Identify which cell holds the provided text, then report its [x, y] central coordinate. 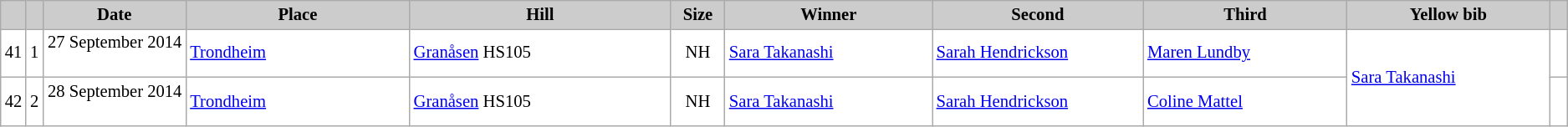
Second [1038, 14]
41 [13, 53]
Maren Lundby [1245, 53]
28 September 2014 [114, 101]
27 September 2014 [114, 53]
Hill [540, 14]
Coline Mattel [1245, 101]
42 [13, 101]
2 [34, 101]
Place [298, 14]
Yellow bib [1448, 14]
1 [34, 53]
Winner [829, 14]
Third [1245, 14]
Size [697, 14]
Date [114, 14]
